Detect which cell encompasses the target text, then output its (X, Y) center coordinate. 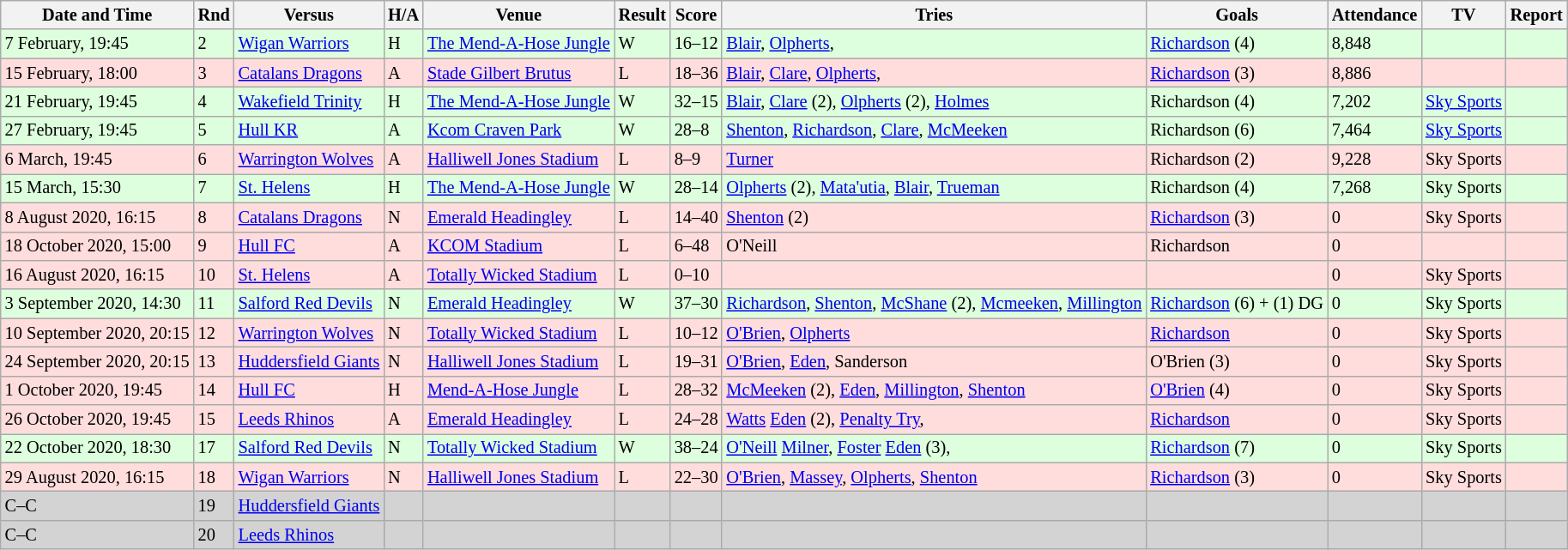
7,202 (1375, 101)
Olpherts (2), Mata'utia, Blair, Trueman (934, 188)
O'Brien, Eden, Sanderson (934, 361)
14–40 (697, 217)
3 September 2020, 14:30 (98, 304)
28–14 (697, 188)
O'Neill Milner, Foster Eden (3), (934, 448)
Blair, Clare, Olpherts, (934, 73)
Richardson (6) (1236, 130)
Wakefield Trinity (309, 101)
Result (642, 15)
15 (215, 420)
Blair, Clare (2), Olpherts (2), Holmes (934, 101)
Mend-A-Hose Jungle (518, 390)
Stade Gilbert Brutus (518, 73)
21 February, 19:45 (98, 101)
Versus (309, 15)
Attendance (1375, 15)
1 October 2020, 19:45 (98, 390)
Date and Time (98, 15)
22–30 (697, 477)
20 (215, 535)
22 October 2020, 18:30 (98, 448)
8 August 2020, 16:15 (98, 217)
O'Brien, Olpherts (934, 333)
6 (215, 160)
2 (215, 44)
Richardson (7) (1236, 448)
18–36 (697, 73)
11 (215, 304)
16 August 2020, 16:15 (98, 275)
KCOM Stadium (518, 246)
O'Brien (4) (1236, 390)
5 (215, 130)
O'Brien, Massey, Olpherts, Shenton (934, 477)
19–31 (697, 361)
Score (697, 15)
McMeeken (2), Eden, Millington, Shenton (934, 390)
Richardson (6) + (1) DG (1236, 304)
8–9 (697, 160)
28–32 (697, 390)
8,848 (1375, 44)
28–8 (697, 130)
Venue (518, 15)
24–28 (697, 420)
18 (215, 477)
Richardson, Shenton, McShane (2), Mcmeeken, Millington (934, 304)
15 March, 15:30 (98, 188)
9 (215, 246)
H/A (403, 15)
15 February, 18:00 (98, 73)
Report (1536, 15)
9,228 (1375, 160)
4 (215, 101)
14 (215, 390)
24 September 2020, 20:15 (98, 361)
3 (215, 73)
6 March, 19:45 (98, 160)
Hull KR (309, 130)
19 (215, 505)
Kcom Craven Park (518, 130)
10–12 (697, 333)
38–24 (697, 448)
29 August 2020, 16:15 (98, 477)
Turner (934, 160)
7 (215, 188)
8,886 (1375, 73)
13 (215, 361)
O'Neill (934, 246)
16–12 (697, 44)
Richardson (2) (1236, 160)
32–15 (697, 101)
Rnd (215, 15)
18 October 2020, 15:00 (98, 246)
TV (1464, 15)
0–10 (697, 275)
6–48 (697, 246)
12 (215, 333)
Tries (934, 15)
10 September 2020, 20:15 (98, 333)
7,464 (1375, 130)
Shenton, Richardson, Clare, McMeeken (934, 130)
8 (215, 217)
7,268 (1375, 188)
17 (215, 448)
37–30 (697, 304)
7 February, 19:45 (98, 44)
10 (215, 275)
26 October 2020, 19:45 (98, 420)
Goals (1236, 15)
Blair, Olpherts, (934, 44)
Watts Eden (2), Penalty Try, (934, 420)
O'Brien (3) (1236, 361)
27 February, 19:45 (98, 130)
Shenton (2) (934, 217)
